Provide the [x, y] coordinate of the cell's center where the given text is located.  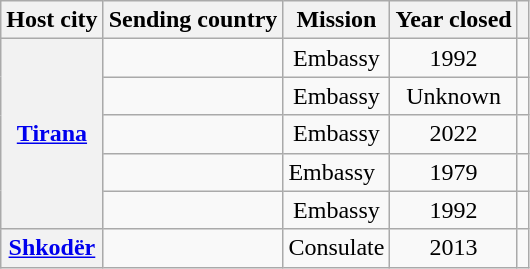
1979 [454, 172]
Host city [52, 20]
Unknown [454, 96]
Year closed [454, 20]
Consulate [336, 248]
Sending country [193, 20]
2022 [454, 134]
Shkodër [52, 248]
Mission [336, 20]
Tirana [52, 134]
2013 [454, 248]
